Scan for the cell matching the given text and deliver its [x, y] coordinate at center. 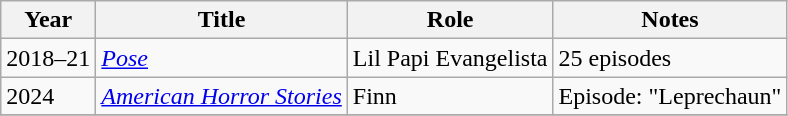
Pose [222, 58]
Finn [450, 96]
2018–21 [48, 58]
Notes [670, 20]
2024 [48, 96]
25 episodes [670, 58]
American Horror Stories [222, 96]
Year [48, 20]
Title [222, 20]
Lil Papi Evangelista [450, 58]
Role [450, 20]
Episode: "Leprechaun" [670, 96]
